Determine the (X, Y) coordinate at the center of the cell enclosing the given text.  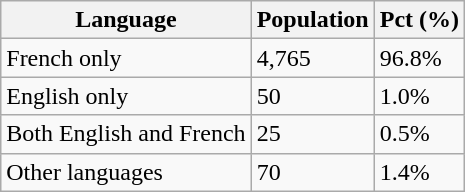
96.8% (419, 58)
French only (126, 58)
50 (312, 96)
25 (312, 134)
Language (126, 20)
English only (126, 96)
70 (312, 172)
Both English and French (126, 134)
0.5% (419, 134)
Other languages (126, 172)
1.4% (419, 172)
1.0% (419, 96)
Pct (%) (419, 20)
4,765 (312, 58)
Population (312, 20)
